Scan for the cell matching the given text and deliver its [X, Y] coordinate at center. 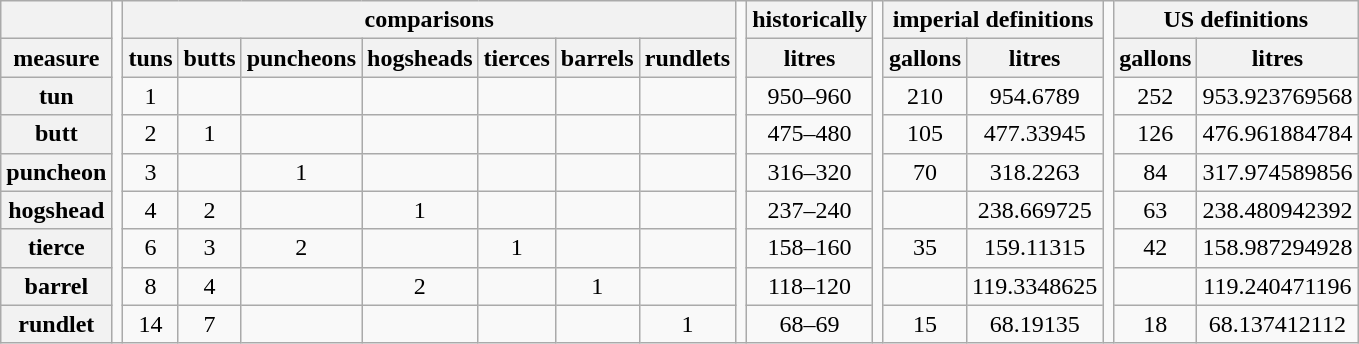
hogshead [56, 210]
35 [924, 248]
119.3348625 [1035, 286]
68–69 [810, 324]
158.987294928 [1278, 248]
rundlets [687, 58]
118–120 [810, 286]
119.240471196 [1278, 286]
70 [924, 172]
68.137412112 [1278, 324]
950–960 [810, 96]
105 [924, 134]
rundlet [56, 324]
237–240 [810, 210]
84 [1156, 172]
puncheons [301, 58]
US definitions [1236, 20]
butt [56, 134]
8 [150, 286]
15 [924, 324]
477.33945 [1035, 134]
imperial definitions [992, 20]
14 [150, 324]
tierce [56, 248]
159.11315 [1035, 248]
hogsheads [420, 58]
butts [210, 58]
68.19135 [1035, 324]
318.2263 [1035, 172]
7 [210, 324]
tierces [516, 58]
953.923769568 [1278, 96]
476.961884784 [1278, 134]
317.974589856 [1278, 172]
historically [810, 20]
126 [1156, 134]
barrel [56, 286]
42 [1156, 248]
barrels [597, 58]
measure [56, 58]
tuns [150, 58]
238.480942392 [1278, 210]
238.669725 [1035, 210]
18 [1156, 324]
puncheon [56, 172]
63 [1156, 210]
comparisons [430, 20]
252 [1156, 96]
210 [924, 96]
6 [150, 248]
158–160 [810, 248]
954.6789 [1035, 96]
tun [56, 96]
475–480 [810, 134]
316–320 [810, 172]
